For the text-containing cell, return its midpoint in [x, y] coordinate format. 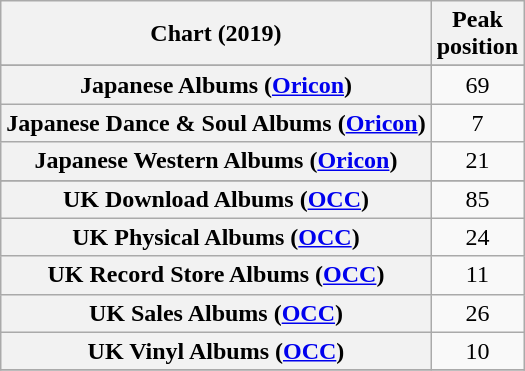
21 [477, 161]
Peakposition [477, 34]
UK Record Store Albums (OCC) [216, 275]
10 [477, 351]
Chart (2019) [216, 34]
UK Physical Albums (OCC) [216, 237]
Japanese Albums (Oricon) [216, 85]
7 [477, 123]
11 [477, 275]
85 [477, 199]
UK Download Albums (OCC) [216, 199]
26 [477, 313]
UK Sales Albums (OCC) [216, 313]
69 [477, 85]
24 [477, 237]
UK Vinyl Albums (OCC) [216, 351]
Japanese Dance & Soul Albums (Oricon) [216, 123]
Japanese Western Albums (Oricon) [216, 161]
